Provide the [X, Y] coordinate of the cell's center where the given text is located.  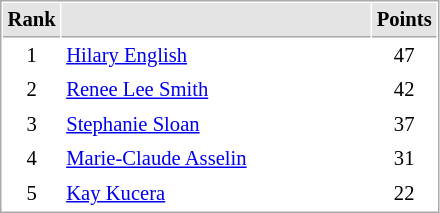
Marie-Claude Asselin [216, 158]
3 [32, 124]
22 [404, 194]
31 [404, 158]
Points [404, 20]
Renee Lee Smith [216, 90]
4 [32, 158]
5 [32, 194]
1 [32, 56]
Hilary English [216, 56]
2 [32, 90]
Rank [32, 20]
42 [404, 90]
37 [404, 124]
47 [404, 56]
Kay Kucera [216, 194]
Stephanie Sloan [216, 124]
